Return the [X, Y] coordinate for the center point of the cell that contains the specified text.  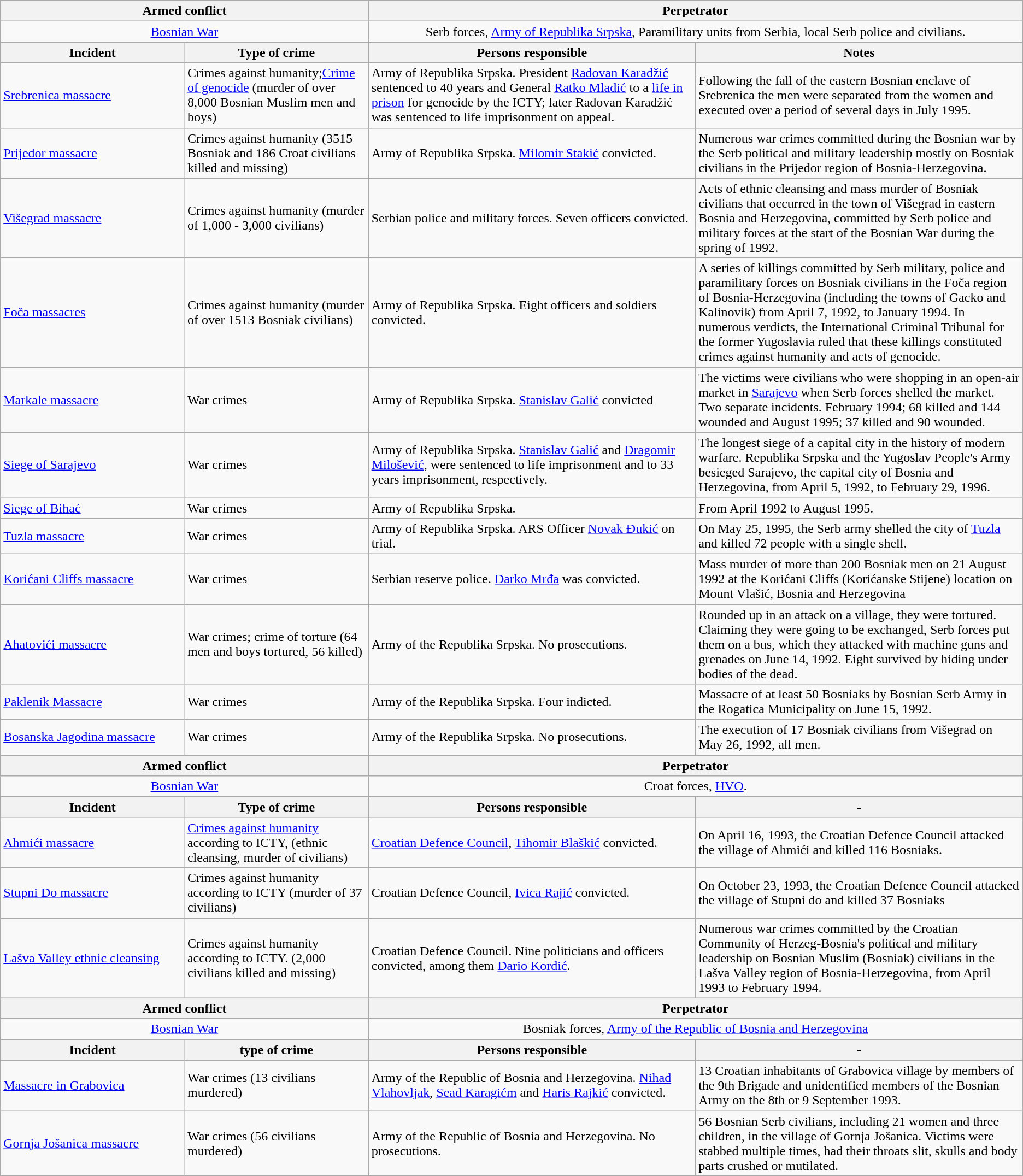
Serbian reserve police. Darko Mrđa was convicted. [532, 579]
Foča massacres [93, 313]
Army of Republika Srpska. ARS Officer Novak Đukić on trial. [532, 536]
Crimes against humanity according to ICTY. (2,000 civilians killed and missing) [277, 958]
War crimes (13 civilians murdered) [277, 1085]
On May 25, 1995, the Serb army shelled the city of Tuzla and killed 72 people with a single shell. [859, 536]
Siege of Sarajevo [93, 464]
Army of Republika Srpska. [532, 508]
type of crime [277, 1050]
Višegrad massacre [93, 218]
Croatian Defence Council. Nine politicians and officers convicted, among them Dario Kordić. [532, 958]
Crimes against humanity (3515 Bosniak and 186 Croat civilians killed and missing) [277, 153]
Gornja Jošanica massacre [93, 1143]
Crimes against humanity (murder of over 1513 Bosniak civilians) [277, 313]
Serb forces, Army of Republika Srpska, Paramilitary units from Serbia, local Serb police and civilians. [695, 32]
Ahmići massacre [93, 843]
Army of Republika Srpska. Stanislav Galić convicted [532, 400]
Siege of Bihać [93, 508]
War crimes; crime of torture (64 men and boys tortured, 56 killed) [277, 644]
Stupni Do massacre [93, 893]
Army of the Republika Srpska. Four indicted. [532, 702]
Ahatovići massacre [93, 644]
Tuzla massacre [93, 536]
Notes [859, 52]
Army of Republika Srpska. Stanislav Galić and Dragomir Milošević, were sentenced to life imprisonment and to 33 years imprisonment, respectively. [532, 464]
Croatian Defence Council, Tihomir Blaškić convicted. [532, 843]
From April 1992 to August 1995. [859, 508]
The execution of 17 Bosniak civilians from Višegrad on May 26, 1992, all men. [859, 738]
Army of the Republic of Bosnia and Herzegovina. Nihad Vlahovljak, Sead Karagićm and Haris Rajkić convicted. [532, 1085]
On October 23, 1993, the Croatian Defence Council attacked the village of Stupni do and killed 37 Bosniaks [859, 893]
Crimes against humanity according to ICTY, (ethnic cleansing, murder of civilians) [277, 843]
Army of Republika Srpska. Eight officers and soldiers convicted. [532, 313]
Serbian police and military forces. Seven officers convicted. [532, 218]
Crimes against humanity;Crime of genocide (murder of over 8,000 Bosnian Muslim men and boys) [277, 95]
Croatian Defence Council, Ivica Rajić convicted. [532, 893]
Paklenik Massacre [93, 702]
On April 16, 1993, the Croatian Defence Council attacked the village of Ahmići and killed 116 Bosniaks. [859, 843]
Crimes against humanity according to ICTY (murder of 37 civilians) [277, 893]
Massacre of at least 50 Bosniaks by Bosnian Serb Army in the Rogatica Municipality on June 15, 1992. [859, 702]
Massacre in Grabovica [93, 1085]
Korićani Cliffs massacre [93, 579]
Army of Republika Srpska. Milomir Stakić convicted. [532, 153]
Prijedor massacre [93, 153]
Croat forces, HVO. [695, 786]
Crimes against humanity (murder of 1,000 - 3,000 civilians) [277, 218]
Army of the Republic of Bosnia and Herzegovina. No prosecutions. [532, 1143]
Bosanska Jagodina massacre [93, 738]
Bosniak forces, Army of the Republic of Bosnia and Herzegovina [695, 1029]
Lašva Valley ethnic cleansing [93, 958]
Srebrenica massacre [93, 95]
Markale massacre [93, 400]
War crimes (56 civilians murdered) [277, 1143]
